Provide the [x, y] coordinate of the cell's center where the given text is located.  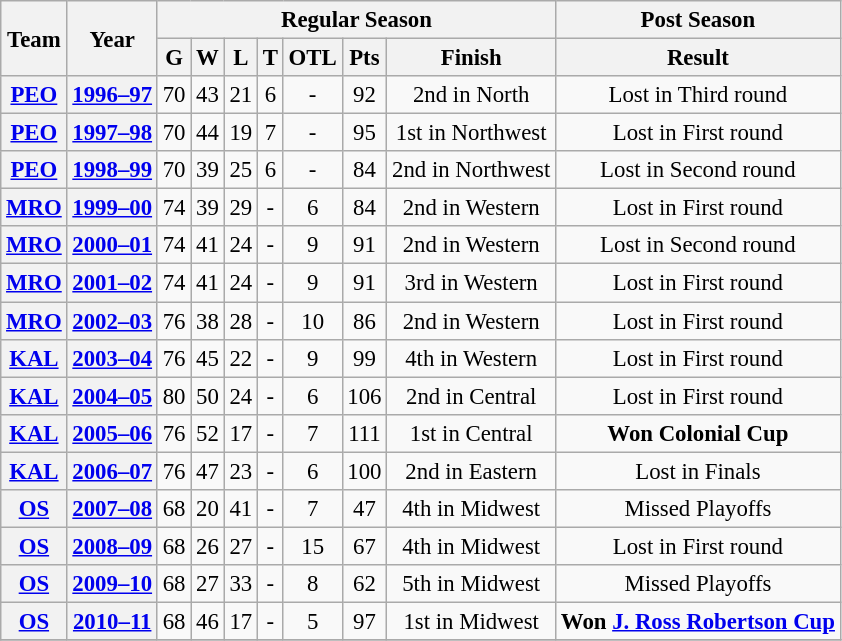
19 [240, 133]
62 [364, 584]
Lost in Finals [698, 471]
Team [34, 38]
2006–07 [112, 471]
G [174, 58]
Finish [472, 58]
2005–06 [112, 433]
1996–97 [112, 95]
20 [208, 509]
10 [312, 321]
22 [240, 358]
2008–09 [112, 546]
26 [208, 546]
2nd in North [472, 95]
2nd in Eastern [472, 471]
1999–00 [112, 208]
15 [312, 546]
80 [174, 396]
25 [240, 170]
2004–05 [112, 396]
2010–11 [112, 621]
38 [208, 321]
28 [240, 321]
L [240, 58]
52 [208, 433]
4th in Western [472, 358]
Result [698, 58]
86 [364, 321]
1st in Central [472, 433]
2000–01 [112, 245]
2002–03 [112, 321]
Lost in Third round [698, 95]
29 [240, 208]
1998–99 [112, 170]
92 [364, 95]
1997–98 [112, 133]
43 [208, 95]
1st in Northwest [472, 133]
67 [364, 546]
2nd in Central [472, 396]
2003–04 [112, 358]
3rd in Western [472, 283]
33 [240, 584]
45 [208, 358]
46 [208, 621]
Won J. Ross Robertson Cup [698, 621]
44 [208, 133]
111 [364, 433]
Year [112, 38]
Regular Season [356, 20]
1st in Midwest [472, 621]
OTL [312, 58]
W [208, 58]
97 [364, 621]
5th in Midwest [472, 584]
21 [240, 95]
99 [364, 358]
2001–02 [112, 283]
5 [312, 621]
Won Colonial Cup [698, 433]
2007–08 [112, 509]
2nd in Northwest [472, 170]
23 [240, 471]
50 [208, 396]
Pts [364, 58]
106 [364, 396]
100 [364, 471]
Post Season [698, 20]
2009–10 [112, 584]
95 [364, 133]
8 [312, 584]
T [270, 58]
